For the text-containing cell, return its midpoint in [X, Y] coordinate format. 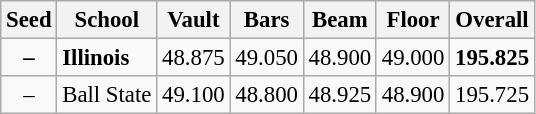
Overall [492, 20]
195.825 [492, 58]
Ball State [107, 95]
School [107, 20]
Vault [194, 20]
Illinois [107, 58]
49.050 [266, 58]
49.100 [194, 95]
Seed [29, 20]
Floor [412, 20]
48.800 [266, 95]
Beam [340, 20]
49.000 [412, 58]
195.725 [492, 95]
48.875 [194, 58]
Bars [266, 20]
48.925 [340, 95]
